Find where the given text appears and provide that cell's center as [X, Y] coordinate. 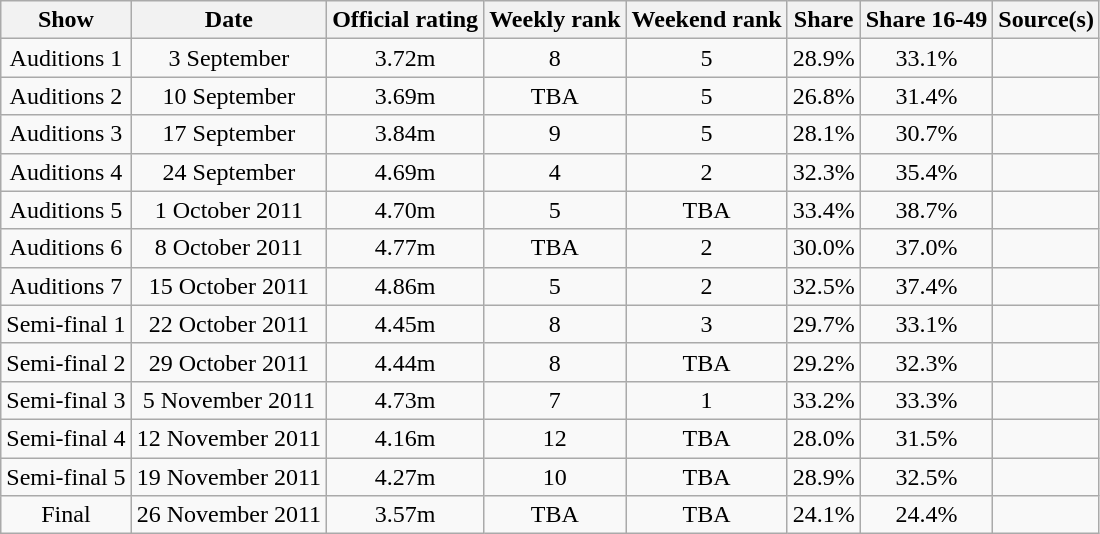
8 October 2011 [228, 248]
24.1% [824, 515]
Semi-final 5 [66, 477]
33.2% [824, 400]
37.0% [926, 248]
29 October 2011 [228, 362]
4.16m [406, 438]
Auditions 3 [66, 134]
5 November 2011 [228, 400]
35.4% [926, 172]
26.8% [824, 96]
3.57m [406, 515]
Show [66, 20]
Semi-final 3 [66, 400]
4.27m [406, 477]
Auditions 2 [66, 96]
22 October 2011 [228, 324]
38.7% [926, 210]
24 September [228, 172]
4 [555, 172]
19 November 2011 [228, 477]
Share [824, 20]
29.7% [824, 324]
Auditions 1 [66, 58]
28.0% [824, 438]
Semi-final 4 [66, 438]
4.86m [406, 286]
4.70m [406, 210]
28.1% [824, 134]
Auditions 4 [66, 172]
7 [555, 400]
Date [228, 20]
1 [706, 400]
26 November 2011 [228, 515]
17 September [228, 134]
Semi-final 2 [66, 362]
3.84m [406, 134]
Weekend rank [706, 20]
Auditions 5 [66, 210]
30.0% [824, 248]
Source(s) [1046, 20]
3 [706, 324]
31.5% [926, 438]
1 October 2011 [228, 210]
9 [555, 134]
12 November 2011 [228, 438]
Final [66, 515]
4.73m [406, 400]
Auditions 7 [66, 286]
12 [555, 438]
24.4% [926, 515]
4.44m [406, 362]
3.72m [406, 58]
Official rating [406, 20]
4.69m [406, 172]
30.7% [926, 134]
Share 16-49 [926, 20]
33.3% [926, 400]
3.69m [406, 96]
10 [555, 477]
3 September [228, 58]
31.4% [926, 96]
4.77m [406, 248]
37.4% [926, 286]
Weekly rank [555, 20]
29.2% [824, 362]
Semi-final 1 [66, 324]
33.4% [824, 210]
10 September [228, 96]
Auditions 6 [66, 248]
4.45m [406, 324]
15 October 2011 [228, 286]
